Pinpoint the cell where the given text exists, returning its [X, Y] midpoint coordinate. 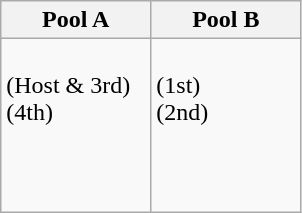
Pool A [76, 20]
(Host & 3rd) (4th) [76, 126]
(1st) (2nd) [226, 126]
Pool B [226, 20]
